Search for the cell housing the specified text and yield its (X, Y) center coordinate. 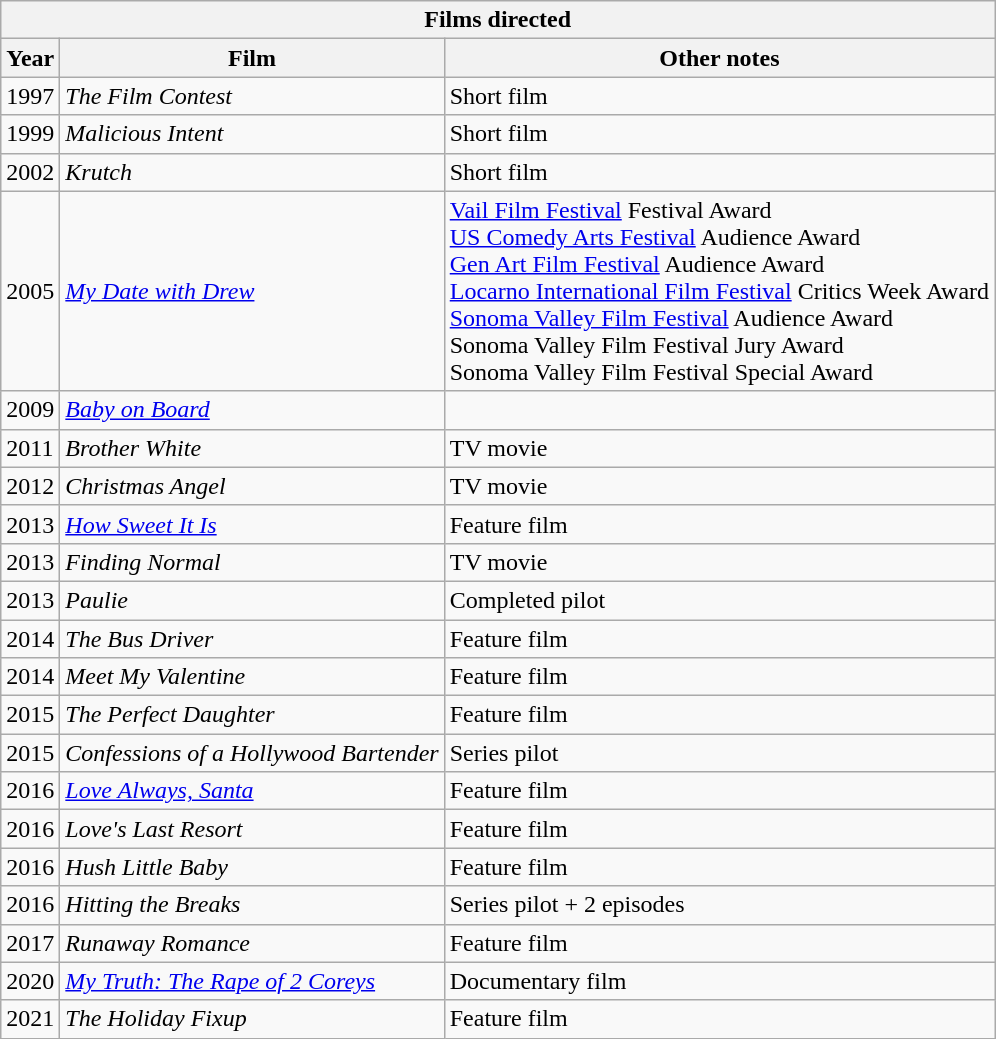
Paulie (252, 600)
Christmas Angel (252, 486)
Finding Normal (252, 562)
Hitting the Breaks (252, 905)
2021 (30, 1019)
Series pilot (719, 753)
Documentary film (719, 981)
Meet My Valentine (252, 677)
2017 (30, 943)
How Sweet It Is (252, 524)
The Film Contest (252, 96)
2020 (30, 981)
The Perfect Daughter (252, 715)
The Holiday Fixup (252, 1019)
Series pilot + 2 episodes (719, 905)
Love's Last Resort (252, 829)
Hush Little Baby (252, 867)
Baby on Board (252, 410)
2009 (30, 410)
2011 (30, 448)
Completed pilot (719, 600)
Krutch (252, 172)
Year (30, 58)
Brother White (252, 448)
Other notes (719, 58)
2012 (30, 486)
2005 (30, 291)
Runaway Romance (252, 943)
The Bus Driver (252, 639)
1999 (30, 134)
2002 (30, 172)
Films directed (498, 20)
My Truth: The Rape of 2 Coreys (252, 981)
Film (252, 58)
Confessions of a Hollywood Bartender (252, 753)
1997 (30, 96)
Love Always, Santa (252, 791)
My Date with Drew (252, 291)
Malicious Intent (252, 134)
